Capture the cell that displays the provided text and extract its [x, y] central coordinate. 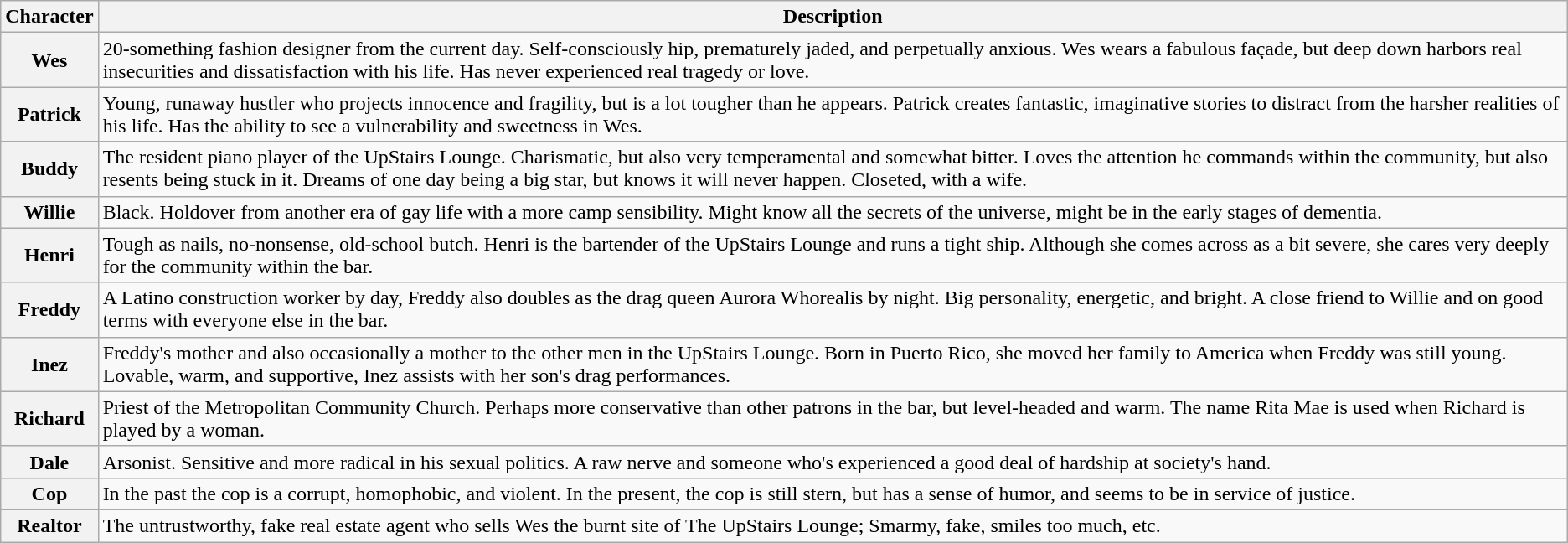
Inez [49, 364]
Henri [49, 255]
Patrick [49, 114]
Character [49, 17]
Realtor [49, 525]
Dale [49, 462]
Cop [49, 494]
Richard [49, 419]
Freddy [49, 310]
The untrustworthy, fake real estate agent who sells Wes the burnt site of The UpStairs Lounge; Smarmy, fake, smiles too much, etc. [833, 525]
Description [833, 17]
Willie [49, 212]
Buddy [49, 169]
Wes [49, 60]
Arsonist. Sensitive and more radical in his sexual politics. A raw nerve and someone who's experienced a good deal of hardship at society's hand. [833, 462]
